Output the (X, Y) coordinate of the center of the cell containing the given text.  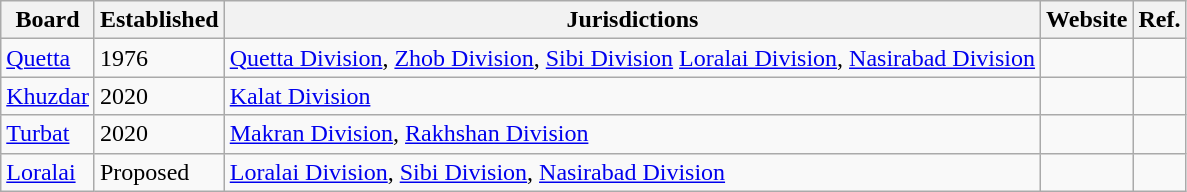
Makran Division, Rakhshan Division (632, 134)
Proposed (159, 172)
Board (48, 20)
Khuzdar (48, 96)
Website (1087, 20)
Turbat (48, 134)
Ref. (1160, 20)
Loralai (48, 172)
1976 (159, 58)
Kalat Division (632, 96)
Established (159, 20)
Loralai Division, Sibi Division, Nasirabad Division (632, 172)
Quetta Division, Zhob Division, Sibi Division Loralai Division, Nasirabad Division (632, 58)
Jurisdictions (632, 20)
Quetta (48, 58)
